Return [X, Y] of the center of cell containing provided text 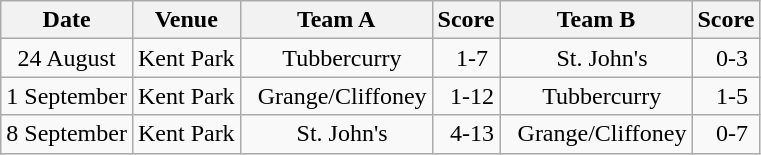
1-7 [466, 58]
1 September [67, 96]
Date [67, 20]
Team B [596, 20]
0-3 [726, 58]
24 August [67, 58]
Venue [186, 20]
0-7 [726, 134]
4-13 [466, 134]
Team A [336, 20]
1-5 [726, 96]
1-12 [466, 96]
8 September [67, 134]
